Locate the cell with the specified text and output its [X, Y] center coordinate. 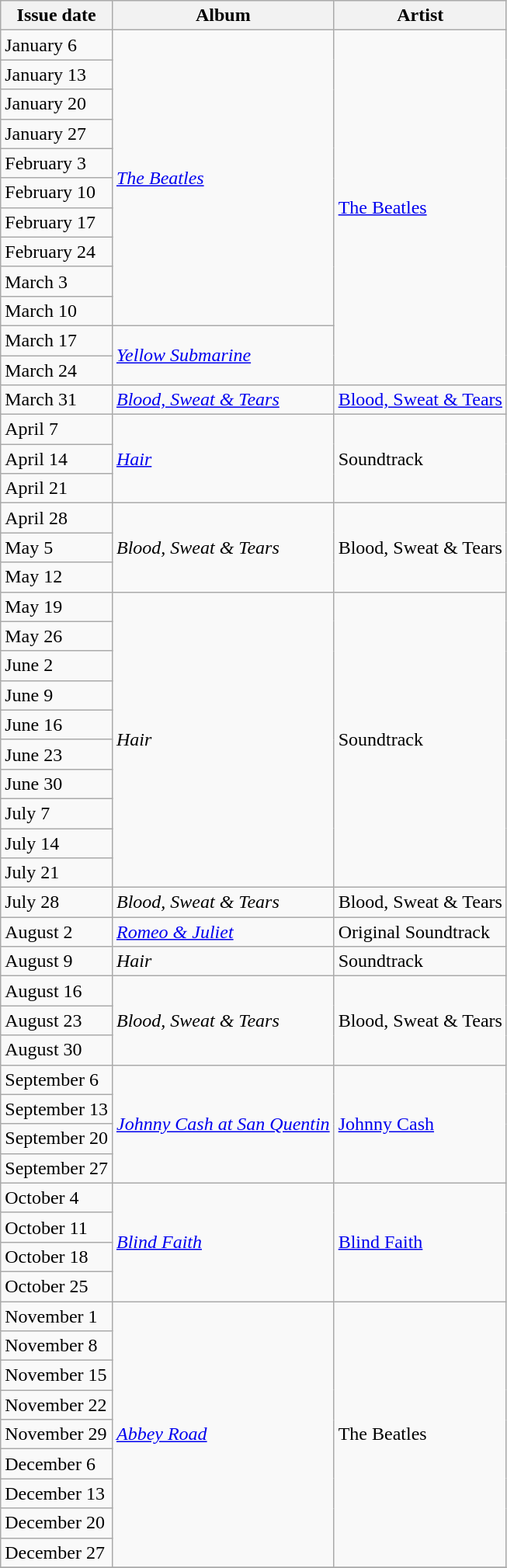
May 12 [57, 577]
February 3 [57, 163]
July 28 [57, 902]
October 11 [57, 1227]
August 23 [57, 1020]
June 16 [57, 725]
January 6 [57, 45]
February 24 [57, 252]
March 17 [57, 340]
August 30 [57, 1050]
Original Soundtrack [420, 932]
April 28 [57, 518]
September 6 [57, 1080]
November 8 [57, 1346]
August 2 [57, 932]
Romeo & Juliet [223, 932]
May 19 [57, 607]
April 7 [57, 429]
July 7 [57, 813]
November 29 [57, 1434]
December 13 [57, 1493]
September 20 [57, 1139]
Issue date [57, 16]
Johnny Cash at San Quentin [223, 1124]
November 1 [57, 1316]
Album [223, 16]
January 27 [57, 134]
February 17 [57, 222]
August 16 [57, 991]
Johnny Cash [420, 1124]
January 13 [57, 75]
January 20 [57, 104]
April 14 [57, 459]
December 20 [57, 1523]
June 30 [57, 784]
Artist [420, 16]
Abbey Road [223, 1435]
December 27 [57, 1552]
March 24 [57, 370]
September 27 [57, 1168]
February 10 [57, 193]
June 2 [57, 666]
October 4 [57, 1198]
December 6 [57, 1464]
August 9 [57, 961]
March 10 [57, 311]
November 15 [57, 1375]
March 31 [57, 400]
June 23 [57, 754]
November 22 [57, 1405]
April 21 [57, 488]
October 18 [57, 1257]
May 26 [57, 636]
June 9 [57, 695]
July 21 [57, 873]
March 3 [57, 281]
Yellow Submarine [223, 355]
May 5 [57, 548]
July 14 [57, 843]
October 25 [57, 1286]
September 13 [57, 1109]
